For the text-containing cell, return its midpoint in [X, Y] coordinate format. 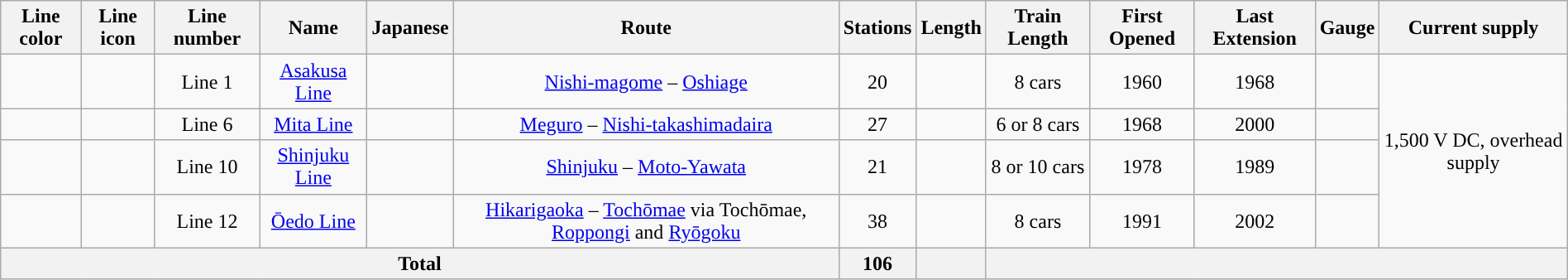
2000 [1255, 124]
Hikarigaoka – Tochōmae via Tochōmae, Roppongi and Ryōgoku [646, 220]
Line 12 [207, 220]
Line color [41, 28]
2002 [1255, 220]
Asakusa Line [313, 81]
Line 1 [207, 81]
Route [646, 28]
Last Extension [1255, 28]
21 [877, 167]
20 [877, 81]
First Opened [1143, 28]
Stations [877, 28]
Line 6 [207, 124]
Japanese [410, 28]
Train Length [1037, 28]
1,500 V DC, overhead supply [1474, 151]
Gauge [1347, 28]
106 [877, 263]
Line icon [117, 28]
Mita Line [313, 124]
6 or 8 cars [1037, 124]
1960 [1143, 81]
Length [951, 28]
38 [877, 220]
1978 [1143, 167]
Shinjuku Line [313, 167]
Line number [207, 28]
Total [420, 263]
1989 [1255, 167]
1991 [1143, 220]
Nishi-magome – Oshiage [646, 81]
Name [313, 28]
8 or 10 cars [1037, 167]
Meguro – Nishi-takashimadaira [646, 124]
27 [877, 124]
Line 10 [207, 167]
Current supply [1474, 28]
Ōedo Line [313, 220]
Shinjuku – Moto-Yawata [646, 167]
